Detect which cell encompasses the target text, then output its [x, y] center coordinate. 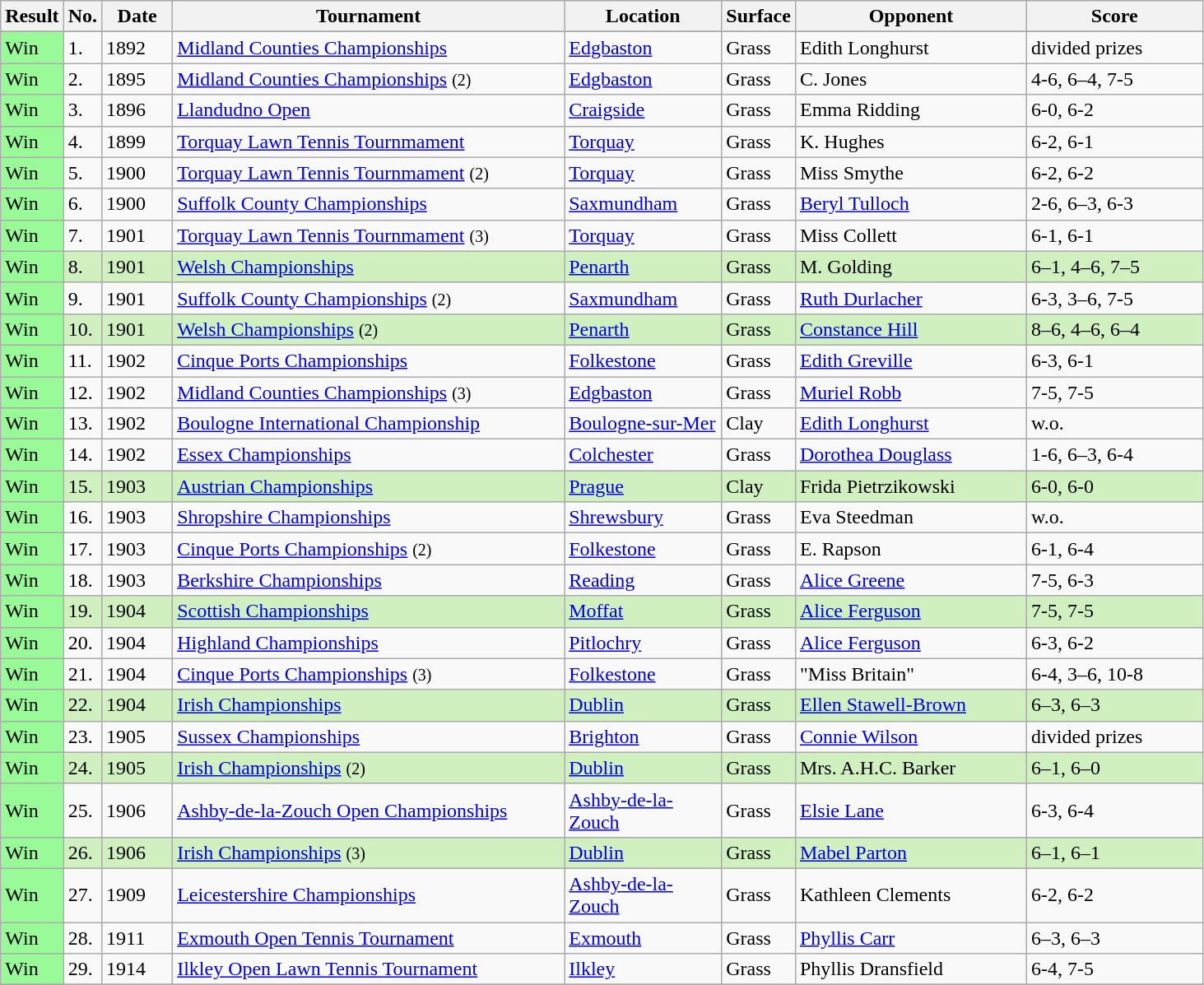
Cinque Ports Championships [369, 360]
1914 [137, 969]
4. [82, 142]
No. [82, 16]
Scottish Championships [369, 611]
11. [82, 360]
Phyllis Dransfield [910, 969]
6–1, 4–6, 7–5 [1115, 267]
Brighton [644, 736]
Date [137, 16]
14. [82, 455]
1. [82, 48]
6-3, 3–6, 7-5 [1115, 298]
Ellen Stawell-Brown [910, 705]
8–6, 4–6, 6–4 [1115, 329]
27. [82, 895]
6-1, 6-4 [1115, 549]
Ruth Durlacher [910, 298]
Phyllis Carr [910, 937]
Connie Wilson [910, 736]
6-3, 6-4 [1115, 810]
Boulogne International Championship [369, 424]
Score [1115, 16]
6-0, 6-2 [1115, 110]
Sussex Championships [369, 736]
Kathleen Clements [910, 895]
Location [644, 16]
Mabel Parton [910, 853]
Moffat [644, 611]
Frida Pietrzikowski [910, 486]
28. [82, 937]
8. [82, 267]
1896 [137, 110]
12. [82, 393]
29. [82, 969]
6-4, 3–6, 10-8 [1115, 674]
6-4, 7-5 [1115, 969]
1909 [137, 895]
17. [82, 549]
6-3, 6-1 [1115, 360]
1895 [137, 79]
Ashby-de-la-Zouch Open Championships [369, 810]
Reading [644, 580]
Craigside [644, 110]
M. Golding [910, 267]
Exmouth [644, 937]
6-0, 6-0 [1115, 486]
7. [82, 235]
24. [82, 768]
Shrewsbury [644, 518]
1892 [137, 48]
23. [82, 736]
6. [82, 204]
7-5, 6-3 [1115, 580]
Highland Championships [369, 643]
18. [82, 580]
Alice Greene [910, 580]
Exmouth Open Tennis Tournament [369, 937]
C. Jones [910, 79]
Ilkley [644, 969]
Pitlochry [644, 643]
Elsie Lane [910, 810]
Torquay Lawn Tennis Tournmament (3) [369, 235]
Emma Ridding [910, 110]
Constance Hill [910, 329]
Welsh Championships (2) [369, 329]
Leicestershire Championships [369, 895]
K. Hughes [910, 142]
3. [82, 110]
Irish Championships [369, 705]
13. [82, 424]
Mrs. A.H.C. Barker [910, 768]
6–1, 6–0 [1115, 768]
Midland Counties Championships (2) [369, 79]
Boulogne-sur-Mer [644, 424]
2. [82, 79]
Colchester [644, 455]
Cinque Ports Championships (2) [369, 549]
26. [82, 853]
19. [82, 611]
Irish Championships (3) [369, 853]
Essex Championships [369, 455]
Opponent [910, 16]
5. [82, 173]
1-6, 6–3, 6-4 [1115, 455]
Irish Championships (2) [369, 768]
4-6, 6–4, 7-5 [1115, 79]
Shropshire Championships [369, 518]
6-1, 6-1 [1115, 235]
Miss Collett [910, 235]
9. [82, 298]
Midland Counties Championships [369, 48]
Beryl Tulloch [910, 204]
Result [32, 16]
15. [82, 486]
Ilkley Open Lawn Tennis Tournament [369, 969]
Austrian Championships [369, 486]
"Miss Britain" [910, 674]
Edith Greville [910, 360]
Torquay Lawn Tennis Tournmament (2) [369, 173]
6–1, 6–1 [1115, 853]
1899 [137, 142]
Torquay Lawn Tennis Tournmament [369, 142]
Surface [759, 16]
1911 [137, 937]
Llandudno Open [369, 110]
6-2, 6-1 [1115, 142]
Berkshire Championships [369, 580]
25. [82, 810]
Miss Smythe [910, 173]
Welsh Championships [369, 267]
E. Rapson [910, 549]
Midland Counties Championships (3) [369, 393]
Prague [644, 486]
Cinque Ports Championships (3) [369, 674]
Muriel Robb [910, 393]
22. [82, 705]
Suffolk County Championships (2) [369, 298]
20. [82, 643]
2-6, 6–3, 6-3 [1115, 204]
10. [82, 329]
Tournament [369, 16]
16. [82, 518]
Dorothea Douglass [910, 455]
6-3, 6-2 [1115, 643]
Suffolk County Championships [369, 204]
21. [82, 674]
Eva Steedman [910, 518]
